Scan for the cell matching the given text and deliver its [X, Y] coordinate at center. 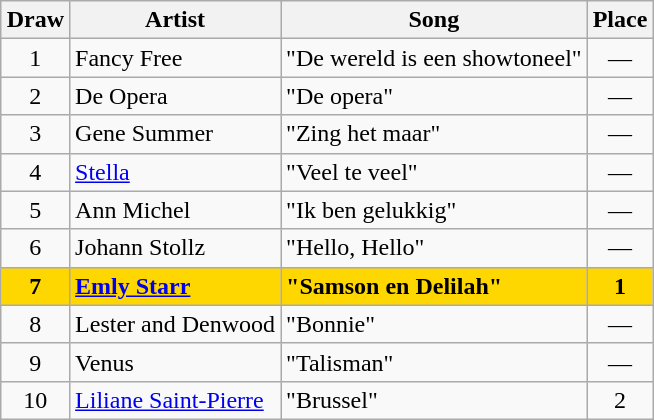
"De wereld is een showtoneel" [434, 58]
"Samson en Delilah" [434, 286]
4 [35, 172]
Stella [176, 172]
Fancy Free [176, 58]
10 [35, 400]
"De opera" [434, 96]
3 [35, 134]
"Brussel" [434, 400]
De Opera [176, 96]
"Veel te veel" [434, 172]
9 [35, 362]
"Bonnie" [434, 324]
5 [35, 210]
Artist [176, 20]
Ann Michel [176, 210]
7 [35, 286]
Song [434, 20]
"Ik ben gelukkig" [434, 210]
Johann Stollz [176, 248]
8 [35, 324]
"Zing het maar" [434, 134]
"Talisman" [434, 362]
Draw [35, 20]
Lester and Denwood [176, 324]
6 [35, 248]
Emly Starr [176, 286]
Liliane Saint-Pierre [176, 400]
"Hello, Hello" [434, 248]
Gene Summer [176, 134]
Place [620, 20]
Venus [176, 362]
